Return (X, Y) of the center of cell containing provided text 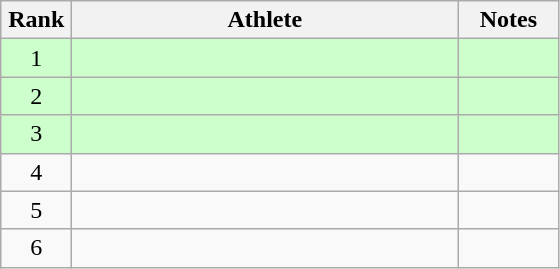
2 (36, 96)
6 (36, 248)
Notes (508, 20)
1 (36, 58)
Rank (36, 20)
4 (36, 172)
Athlete (265, 20)
3 (36, 134)
5 (36, 210)
